Output the [x, y] coordinate of the center of the cell containing the given text.  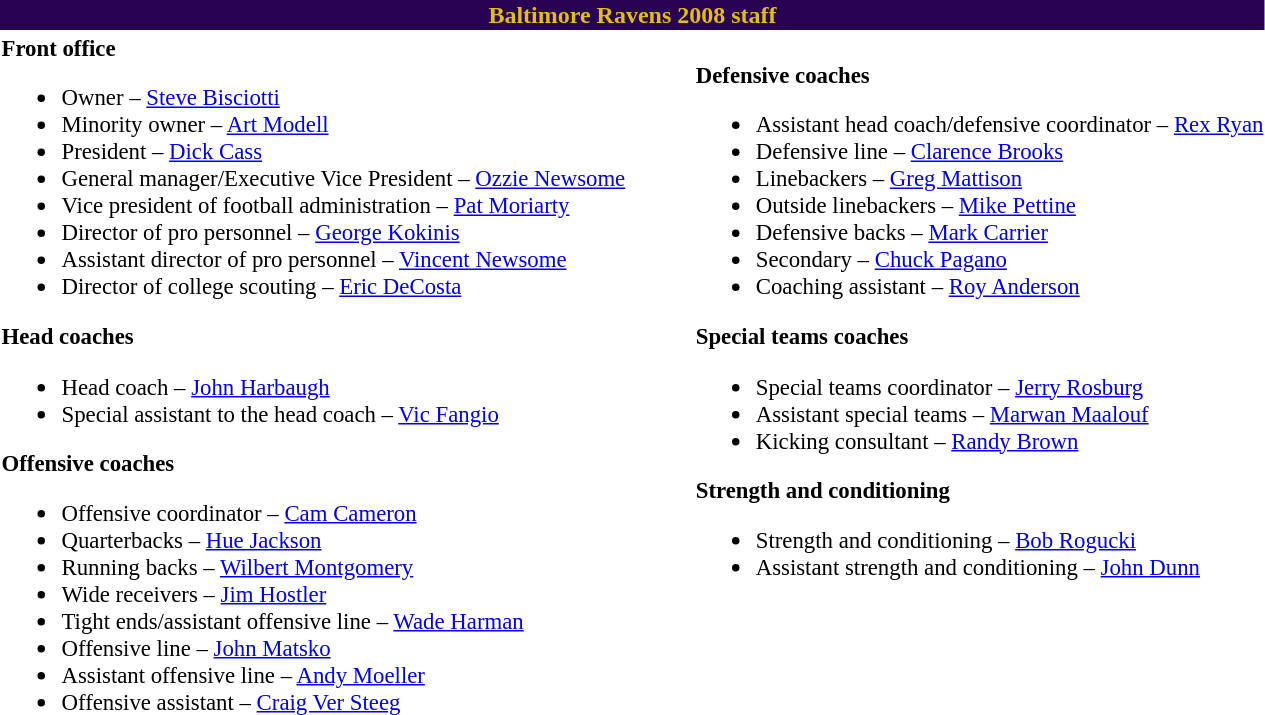
Baltimore Ravens 2008 staff [632, 15]
